Pinpoint the cell where the given text exists, returning its [x, y] midpoint coordinate. 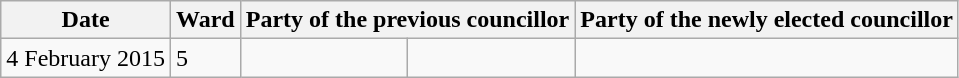
4 February 2015 [86, 58]
Ward [205, 20]
Date [86, 20]
Party of the newly elected councillor [767, 20]
Party of the previous councillor [408, 20]
5 [205, 58]
